Return [x, y] of the center of cell containing provided text 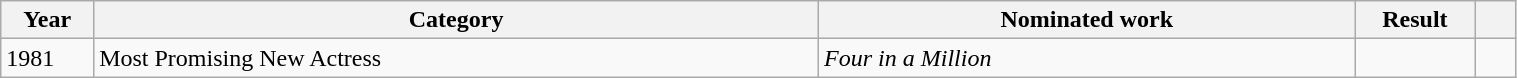
Nominated work [1087, 20]
Four in a Million [1087, 58]
Result [1415, 20]
Year [48, 20]
Most Promising New Actress [456, 58]
Category [456, 20]
1981 [48, 58]
